Search for the cell housing the specified text and yield its (X, Y) center coordinate. 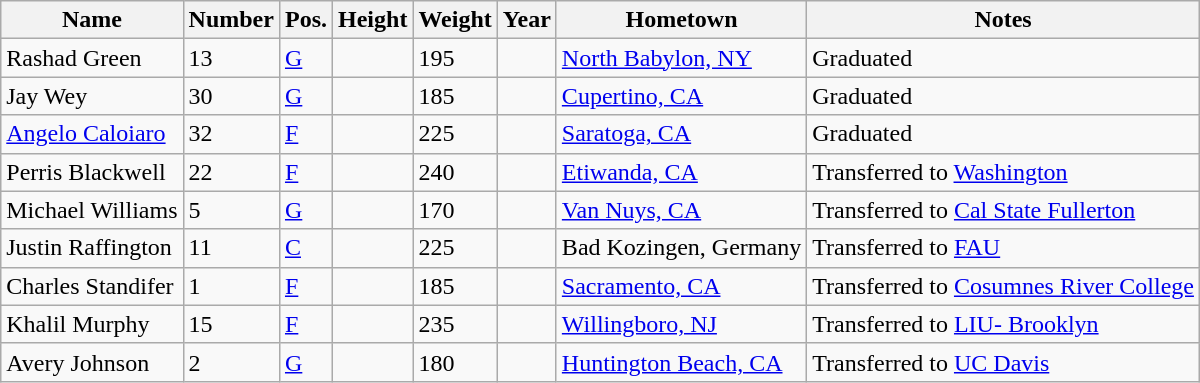
Year (526, 20)
Sacramento, CA (681, 286)
Jay Wey (92, 96)
Huntington Beach, CA (681, 362)
Angelo Caloiaro (92, 134)
Justin Raffington (92, 248)
235 (455, 324)
30 (231, 96)
Transferred to UC Davis (1004, 362)
Notes (1004, 20)
240 (455, 172)
13 (231, 58)
5 (231, 210)
Charles Standifer (92, 286)
Transferred to FAU (1004, 248)
Bad Kozingen, Germany (681, 248)
C (306, 248)
Transferred to Cal State Fullerton (1004, 210)
Willingboro, NJ (681, 324)
Khalil Murphy (92, 324)
North Babylon, NY (681, 58)
195 (455, 58)
1 (231, 286)
Van Nuys, CA (681, 210)
Perris Blackwell (92, 172)
Transferred to Cosumnes River College (1004, 286)
11 (231, 248)
Rashad Green (92, 58)
Etiwanda, CA (681, 172)
Michael Williams (92, 210)
Number (231, 20)
Height (373, 20)
32 (231, 134)
180 (455, 362)
22 (231, 172)
2 (231, 362)
Hometown (681, 20)
Saratoga, CA (681, 134)
Transferred to LIU- Brooklyn (1004, 324)
15 (231, 324)
Cupertino, CA (681, 96)
Pos. (306, 20)
Transferred to Washington (1004, 172)
Name (92, 20)
Avery Johnson (92, 362)
Weight (455, 20)
170 (455, 210)
